From the cell containing the given text, extract its center point as (X, Y) coordinate. 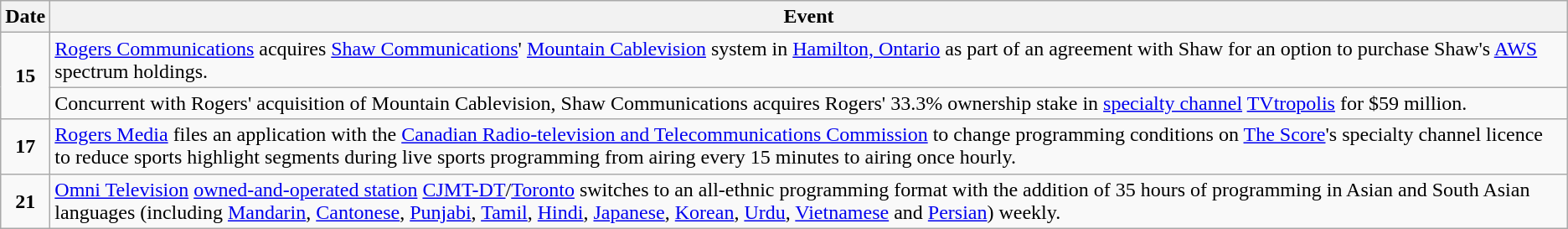
21 (25, 201)
Event (809, 17)
Date (25, 17)
15 (25, 75)
17 (25, 146)
